Return the (X, Y) coordinate for the center point of the cell that contains the specified text.  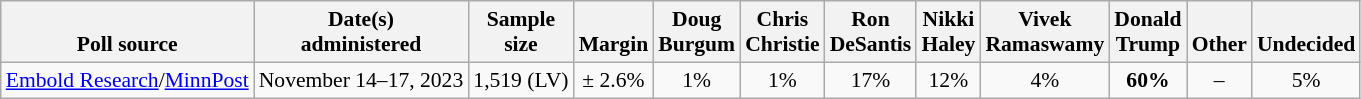
Poll source (128, 32)
12% (948, 80)
ChrisChristie (782, 32)
DonaldTrump (1148, 32)
RonDeSantis (871, 32)
VivekRamaswamy (1044, 32)
Date(s)administered (362, 32)
± 2.6% (614, 80)
NikkiHaley (948, 32)
– (1220, 80)
November 14–17, 2023 (362, 80)
1,519 (LV) (520, 80)
60% (1148, 80)
Embold Research/MinnPost (128, 80)
4% (1044, 80)
DougBurgum (696, 32)
Undecided (1306, 32)
17% (871, 80)
Margin (614, 32)
Other (1220, 32)
Samplesize (520, 32)
5% (1306, 80)
